Identify which cell holds the provided text, then report its [x, y] central coordinate. 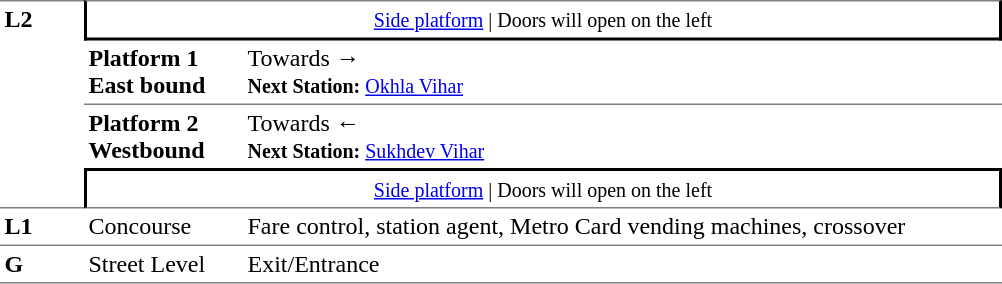
Towards ← Next Station: Sukhdev Vihar [622, 136]
L2 [42, 104]
L1 [42, 226]
Concourse [164, 226]
Platform 2Westbound [164, 136]
Platform 1East bound [164, 72]
Street Level [164, 264]
Fare control, station agent, Metro Card vending machines, crossover [622, 226]
Towards → Next Station: Okhla Vihar [622, 72]
G [42, 264]
Exit/Entrance [622, 264]
